Return [X, Y] of the center of cell containing provided text 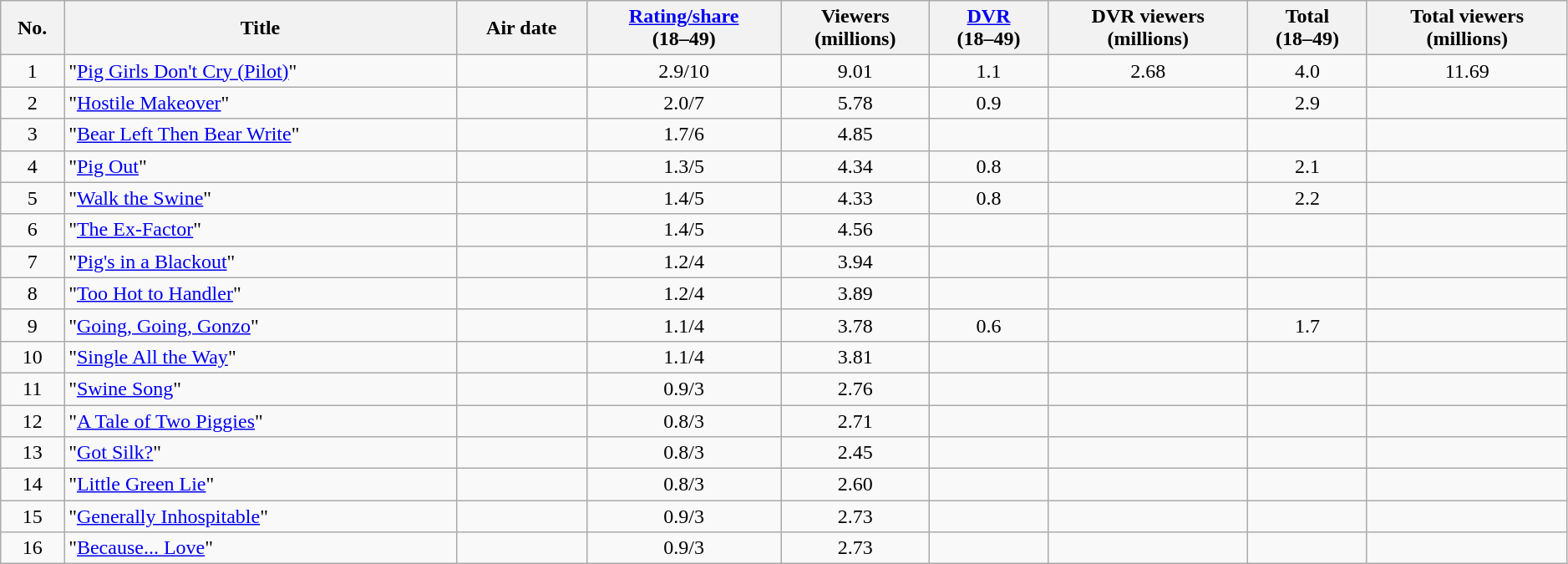
5 [33, 198]
2.45 [855, 453]
Viewers(millions) [855, 28]
"Pig Out" [261, 166]
7 [33, 262]
14 [33, 485]
4.56 [855, 230]
"A Tale of Two Piggies" [261, 420]
No. [33, 28]
2 [33, 103]
2.1 [1307, 166]
Air date [521, 28]
"Bear Left Then Bear Write" [261, 135]
8 [33, 293]
4.33 [855, 198]
1.1 [988, 71]
9.01 [855, 71]
2.71 [855, 420]
2.9/10 [683, 71]
Total viewers(millions) [1467, 28]
0.9 [988, 103]
1 [33, 71]
4.34 [855, 166]
"Pig Girls Don't Cry (Pilot)" [261, 71]
6 [33, 230]
"Pig's in a Blackout" [261, 262]
10 [33, 357]
1.7/6 [683, 135]
1.7 [1307, 325]
"Going, Going, Gonzo" [261, 325]
3 [33, 135]
DVR viewers(millions) [1148, 28]
2.68 [1148, 71]
Total(18–49) [1307, 28]
2.2 [1307, 198]
3.81 [855, 357]
2.60 [855, 485]
"Walk the Swine" [261, 198]
3.78 [855, 325]
"Little Green Lie" [261, 485]
4.85 [855, 135]
12 [33, 420]
"Swine Song" [261, 389]
Rating/share(18–49) [683, 28]
2.9 [1307, 103]
"Hostile Makeover" [261, 103]
15 [33, 516]
9 [33, 325]
2.0/7 [683, 103]
0.6 [988, 325]
5.78 [855, 103]
DVR(18–49) [988, 28]
"Because... Love" [261, 548]
"Too Hot to Handler" [261, 293]
13 [33, 453]
3.89 [855, 293]
Title [261, 28]
4.0 [1307, 71]
"The Ex-Factor" [261, 230]
11.69 [1467, 71]
"Single All the Way" [261, 357]
2.76 [855, 389]
"Got Silk?" [261, 453]
3.94 [855, 262]
"Generally Inhospitable" [261, 516]
11 [33, 389]
16 [33, 548]
4 [33, 166]
1.3/5 [683, 166]
